Provide the (x, y) coordinate of the cell's center where the given text is located.  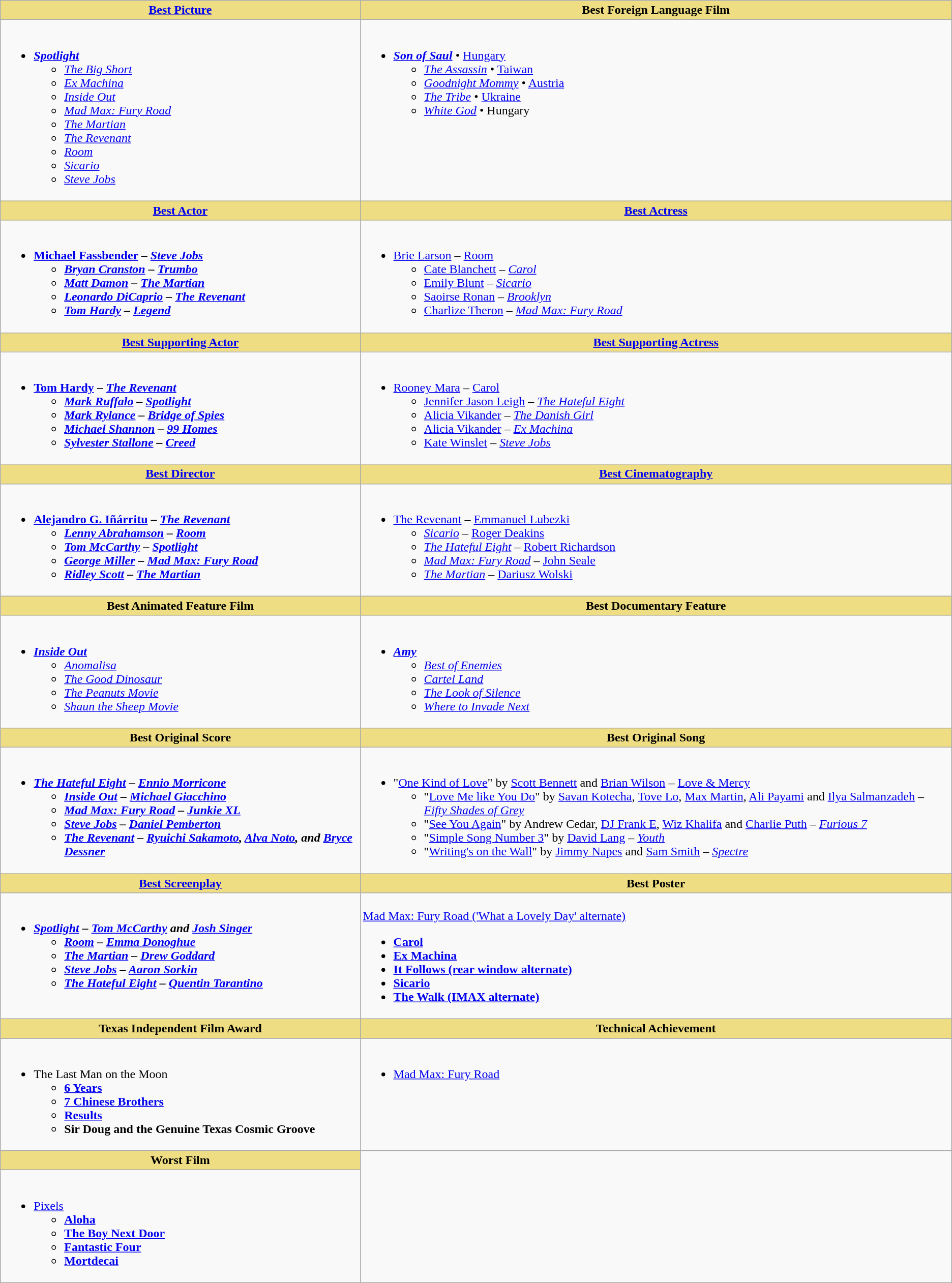
Best Original Score (180, 737)
Michael Fassbender – Steve JobsBryan Cranston – TrumboMatt Damon – The MartianLeonardo DiCaprio – The RevenantTom Hardy – Legend (180, 277)
Best Actor (180, 211)
Best Original Song (656, 737)
Best Cinematography (656, 474)
Best Director (180, 474)
Best Documentary Feature (656, 606)
Alejandro G. Iñárritu – The RevenantLenny Abrahamson – RoomTom McCarthy – SpotlightGeorge Miller – Mad Max: Fury RoadRidley Scott – The Martian (180, 540)
Best Supporting Actor (180, 342)
Best Picture (180, 10)
Best Animated Feature Film (180, 606)
Texas Independent Film Award (180, 1029)
Best Actress (656, 211)
Son of Saul • HungaryThe Assassin • TaiwanGoodnight Mommy • AustriaThe Tribe • UkraineWhite God • Hungary (656, 110)
PixelsAlohaThe Boy Next DoorFantastic FourMortdecai (180, 1227)
Spotlight – Tom McCarthy and Josh SingerRoom – Emma DonoghueThe Martian – Drew GoddardSteve Jobs – Aaron SorkinThe Hateful Eight – Quentin Tarantino (180, 956)
Mad Max: Fury Road ('What a Lovely Day' alternate)CarolEx MachinaIt Follows (rear window alternate)SicarioThe Walk (IMAX alternate) (656, 956)
Best Screenplay (180, 883)
Brie Larson – RoomCate Blanchett – CarolEmily Blunt – SicarioSaoirse Ronan – BrooklynCharlize Theron – Mad Max: Fury Road (656, 277)
Best Poster (656, 883)
Mad Max: Fury Road (656, 1094)
Tom Hardy – The RevenantMark Ruffalo – SpotlightMark Rylance – Bridge of SpiesMichael Shannon – 99 HomesSylvester Stallone – Creed (180, 408)
Technical Achievement (656, 1029)
SpotlightThe Big ShortEx MachinaInside OutMad Max: Fury RoadThe MartianThe RevenantRoomSicarioSteve Jobs (180, 110)
AmyBest of EnemiesCartel LandThe Look of SilenceWhere to Invade Next (656, 671)
Best Foreign Language Film (656, 10)
Best Supporting Actress (656, 342)
Inside OutAnomalisaThe Good DinosaurThe Peanuts MovieShaun the Sheep Movie (180, 671)
The Last Man on the Moon6 Years7 Chinese BrothersResultsSir Doug and the Genuine Texas Cosmic Groove (180, 1094)
Rooney Mara – CarolJennifer Jason Leigh – The Hateful EightAlicia Vikander – The Danish GirlAlicia Vikander – Ex MachinaKate Winslet – Steve Jobs (656, 408)
Worst Film (180, 1160)
